Extract the [X, Y] coordinate from the center of the cell holding the provided text.  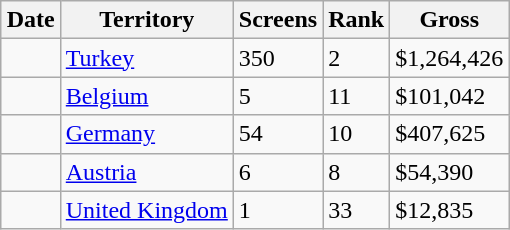
Rank [356, 20]
United Kingdom [146, 210]
10 [356, 134]
8 [356, 172]
$12,835 [450, 210]
$1,264,426 [450, 58]
33 [356, 210]
6 [278, 172]
Territory [146, 20]
Gross [450, 20]
Screens [278, 20]
350 [278, 58]
54 [278, 134]
11 [356, 96]
Turkey [146, 58]
Austria [146, 172]
5 [278, 96]
1 [278, 210]
2 [356, 58]
Date [30, 20]
Germany [146, 134]
Belgium [146, 96]
$407,625 [450, 134]
$101,042 [450, 96]
$54,390 [450, 172]
